From the cell containing the given text, extract its center point as (x, y) coordinate. 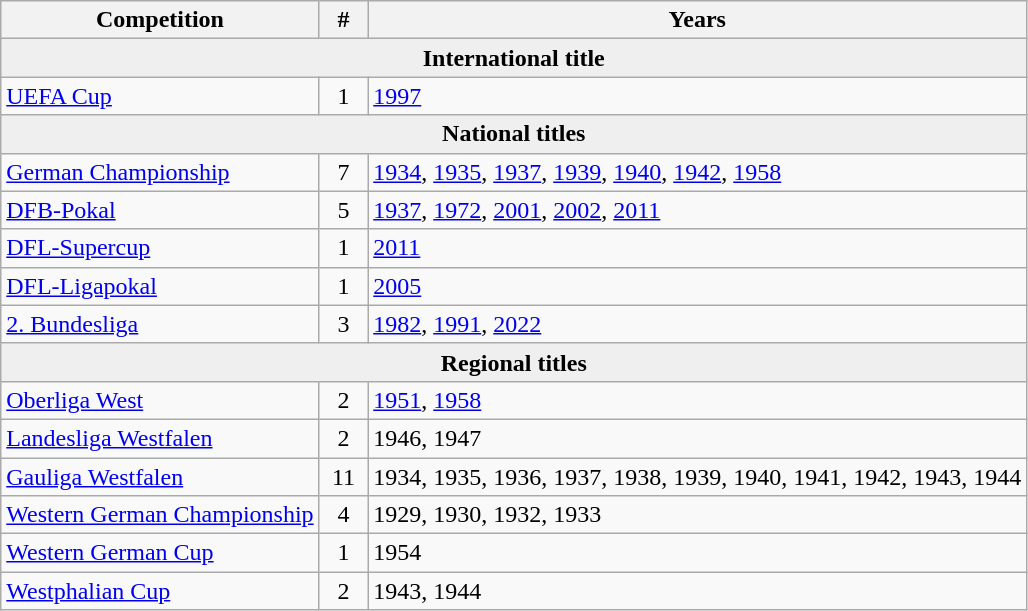
DFL-Ligapokal (160, 286)
2. Bundesliga (160, 324)
National titles (514, 134)
DFB-Pokal (160, 210)
DFL-Supercup (160, 248)
Western German Championship (160, 515)
1997 (698, 96)
Gauliga Westfalen (160, 477)
7 (344, 172)
Landesliga Westfalen (160, 438)
1951, 1958 (698, 400)
Oberliga West (160, 400)
1982, 1991, 2022 (698, 324)
# (344, 20)
1943, 1944 (698, 591)
1937, 1972, 2001, 2002, 2011 (698, 210)
German Championship (160, 172)
2011 (698, 248)
Regional titles (514, 362)
1934, 1935, 1937, 1939, 1940, 1942, 1958 (698, 172)
Competition (160, 20)
UEFA Cup (160, 96)
1946, 1947 (698, 438)
Western German Cup (160, 553)
1929, 1930, 1932, 1933 (698, 515)
International title (514, 58)
5 (344, 210)
4 (344, 515)
2005 (698, 286)
11 (344, 477)
1934, 1935, 1936, 1937, 1938, 1939, 1940, 1941, 1942, 1943, 1944 (698, 477)
Years (698, 20)
1954 (698, 553)
3 (344, 324)
Westphalian Cup (160, 591)
